Pinpoint the cell where the given text exists, returning its [x, y] midpoint coordinate. 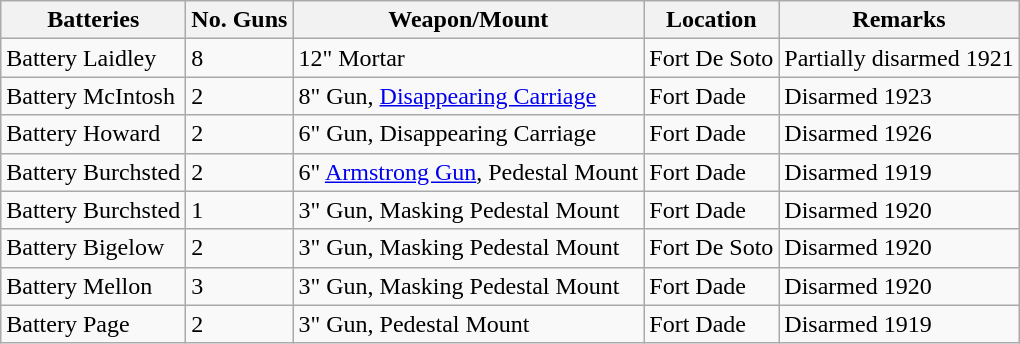
Battery Mellon [94, 286]
6" Gun, Disappearing Carriage [468, 134]
12" Mortar [468, 58]
Partially disarmed 1921 [899, 58]
8 [240, 58]
6" Armstrong Gun, Pedestal Mount [468, 172]
No. Guns [240, 20]
Battery Bigelow [94, 248]
1 [240, 210]
3" Gun, Pedestal Mount [468, 324]
Battery Page [94, 324]
Weapon/Mount [468, 20]
Disarmed 1926 [899, 134]
3 [240, 286]
Battery Howard [94, 134]
Batteries [94, 20]
Disarmed 1923 [899, 96]
Location [712, 20]
Battery McIntosh [94, 96]
Remarks [899, 20]
Battery Laidley [94, 58]
8" Gun, Disappearing Carriage [468, 96]
